Determine the [X, Y] coordinate at the center of the cell enclosing the given text.  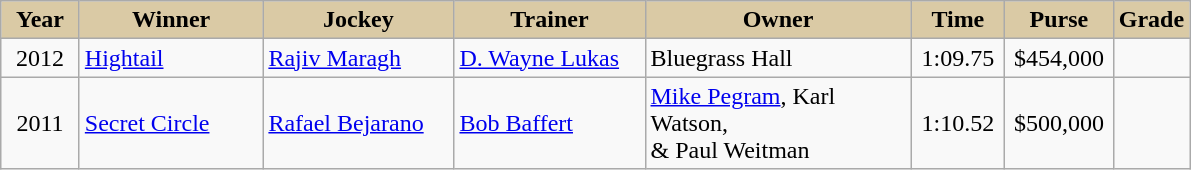
1:10.52 [958, 123]
Bob Baffert [550, 123]
Winner [171, 20]
2012 [40, 58]
Year [40, 20]
Rajiv Maragh [358, 58]
D. Wayne Lukas [550, 58]
2011 [40, 123]
Rafael Bejarano [358, 123]
Trainer [550, 20]
Bluegrass Hall [778, 58]
Grade [1151, 20]
Time [958, 20]
Purse [1060, 20]
Jockey [358, 20]
Owner [778, 20]
1:09.75 [958, 58]
Mike Pegram, Karl Watson, & Paul Weitman [778, 123]
Secret Circle [171, 123]
$500,000 [1060, 123]
$454,000 [1060, 58]
Hightail [171, 58]
